Identify which cell holds the provided text, then report its [X, Y] central coordinate. 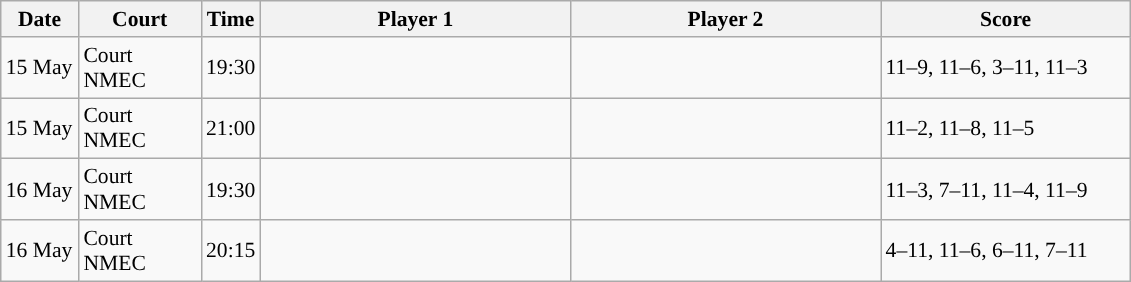
Player 2 [725, 19]
20:15 [230, 250]
11–3, 7–11, 11–4, 11–9 [1006, 190]
11–9, 11–6, 3–11, 11–3 [1006, 68]
11–2, 11–8, 11–5 [1006, 128]
4–11, 11–6, 6–11, 7–11 [1006, 250]
Time [230, 19]
Date [40, 19]
21:00 [230, 128]
Player 1 [415, 19]
Score [1006, 19]
Court [140, 19]
